Pinpoint the cell where the given text exists, returning its (X, Y) midpoint coordinate. 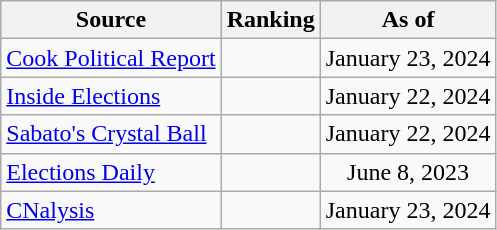
Cook Political Report (111, 58)
Elections Daily (111, 172)
CNalysis (111, 210)
Source (111, 20)
As of (408, 20)
Ranking (270, 20)
Inside Elections (111, 96)
Sabato's Crystal Ball (111, 134)
June 8, 2023 (408, 172)
